Search for the cell housing the specified text and yield its (x, y) center coordinate. 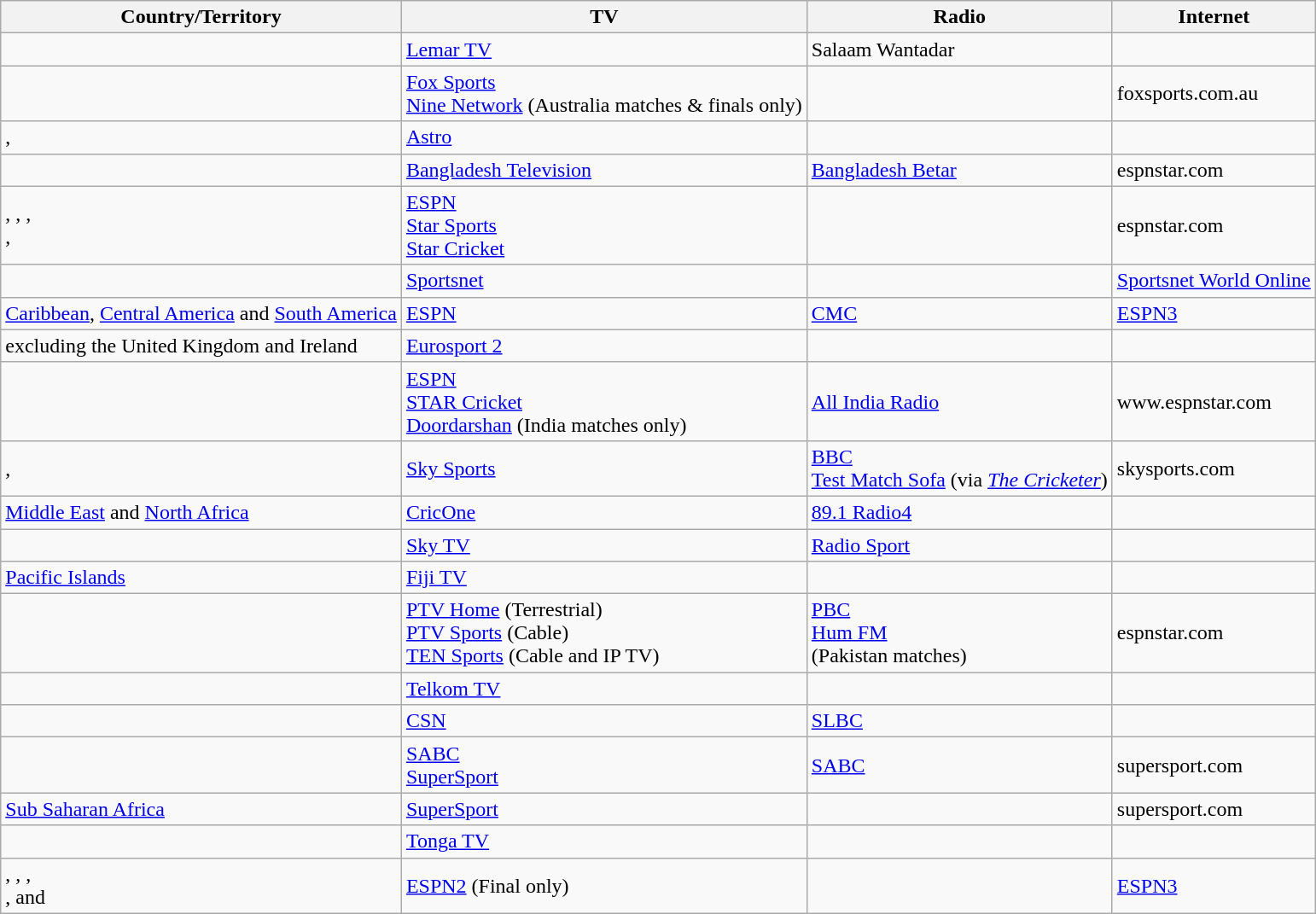
excluding the United Kingdom and Ireland (201, 346)
Fiji TV (604, 578)
SABC (959, 765)
Internet (1214, 17)
Radio Sport (959, 545)
Telkom TV (604, 689)
PTV Home (Terrestrial) PTV Sports (Cable)TEN Sports (Cable and IP TV) (604, 633)
CricOne (604, 512)
SLBC (959, 721)
Eurosport 2 (604, 346)
Sportsnet World Online (1214, 281)
CSN (604, 721)
Sky Sports (604, 468)
CMC (959, 313)
BBC Test Match Sofa (via The Cricketer) (959, 468)
Astro (604, 137)
Salaam Wantadar (959, 49)
Caribbean, Central America and South America (201, 313)
All India Radio (959, 401)
Tonga TV (604, 841)
ESPN (604, 313)
ESPN STAR Cricket Doordarshan (India matches only) (604, 401)
, , , , (201, 225)
SuperSport (604, 809)
Country/Territory (201, 17)
ESPN2 (Final only) (604, 886)
SABC SuperSport (604, 765)
www.espnstar.com (1214, 401)
89.1 Radio4 (959, 512)
Bangladesh Television (604, 170)
Bangladesh Betar (959, 170)
Fox Sports Nine Network (Australia matches & finals only) (604, 94)
Sub Saharan Africa (201, 809)
Sportsnet (604, 281)
Lemar TV (604, 49)
PBC Hum FM (Pakistan matches) (959, 633)
Sky TV (604, 545)
, , , , and (201, 886)
ESPNStar SportsStar Cricket (604, 225)
Radio (959, 17)
Pacific Islands (201, 578)
Middle East and North Africa (201, 512)
foxsports.com.au (1214, 94)
skysports.com (1214, 468)
TV (604, 17)
